Return the [x, y] coordinate for the center point of the cell that contains the specified text.  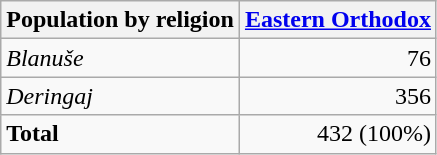
Deringaj [120, 96]
432 (100%) [338, 134]
76 [338, 58]
356 [338, 96]
Population by religion [120, 20]
Total [120, 134]
Eastern Orthodox [338, 20]
Blanuše [120, 58]
